Scan for the cell matching the given text and deliver its (X, Y) coordinate at center. 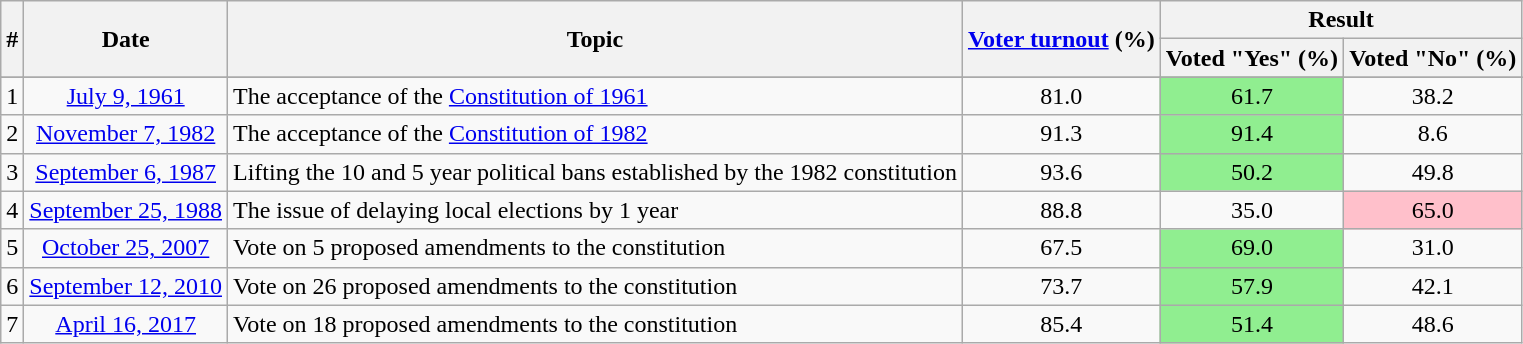
September 25, 1988 (126, 210)
49.8 (1433, 172)
Topic (596, 39)
November 7, 1982 (126, 134)
The issue of delaying local elections by 1 year (596, 210)
31.0 (1433, 248)
6 (12, 286)
42.1 (1433, 286)
September 12, 2010 (126, 286)
93.6 (1061, 172)
57.9 (1252, 286)
Lifting the 10 and 5 year political bans established by the 1982 constitution (596, 172)
73.7 (1061, 286)
Date (126, 39)
The acceptance of the Constitution of 1961 (596, 96)
88.8 (1061, 210)
Vote on 5 proposed amendments to the constitution (596, 248)
Vote on 26 proposed amendments to the constitution (596, 286)
# (12, 39)
October 25, 2007 (126, 248)
51.4 (1252, 324)
Voted "Yes" (%) (1252, 58)
5 (12, 248)
September 6, 1987 (126, 172)
61.7 (1252, 96)
65.0 (1433, 210)
July 9, 1961 (126, 96)
Result (1341, 20)
3 (12, 172)
67.5 (1061, 248)
The acceptance of the Constitution of 1982 (596, 134)
69.0 (1252, 248)
Vote on 18 proposed amendments to the constitution (596, 324)
48.6 (1433, 324)
81.0 (1061, 96)
50.2 (1252, 172)
38.2 (1433, 96)
Voter turnout (%) (1061, 39)
8.6 (1433, 134)
7 (12, 324)
35.0 (1252, 210)
85.4 (1061, 324)
2 (12, 134)
Voted "No" (%) (1433, 58)
1 (12, 96)
91.4 (1252, 134)
91.3 (1061, 134)
April 16, 2017 (126, 324)
4 (12, 210)
